Search for the cell housing the specified text and yield its (x, y) center coordinate. 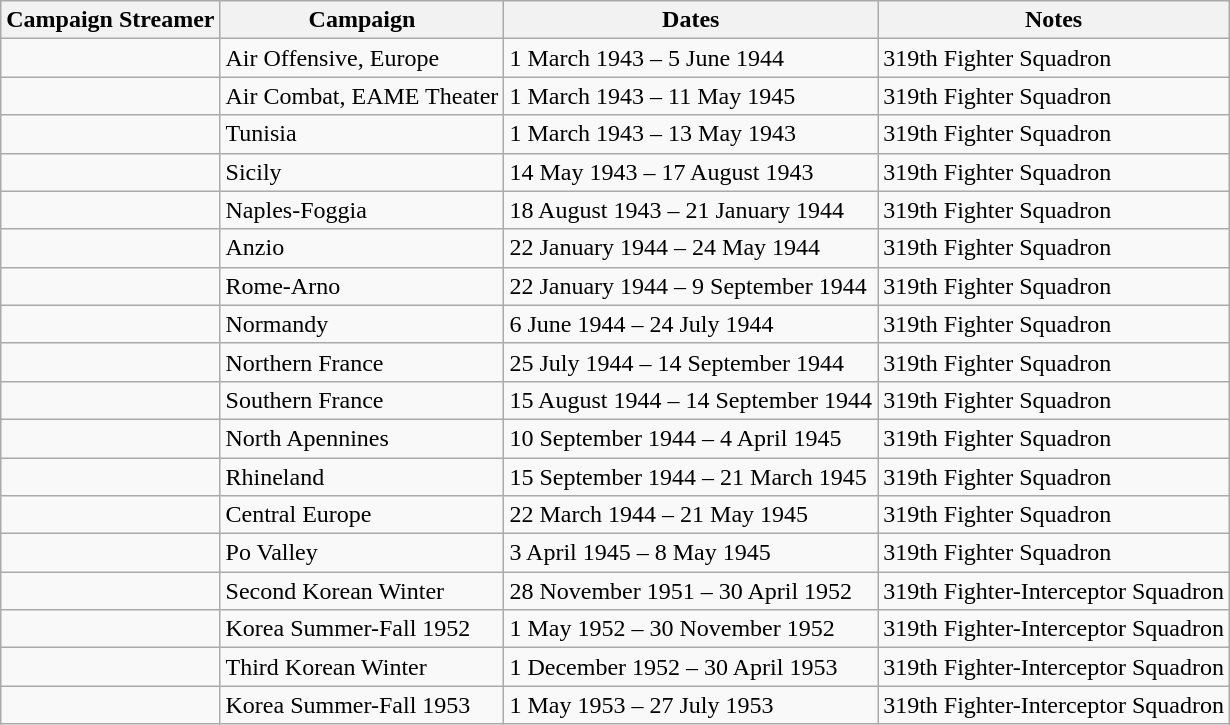
Rome-Arno (362, 286)
Air Offensive, Europe (362, 58)
22 January 1944 – 24 May 1944 (691, 248)
15 September 1944 – 21 March 1945 (691, 477)
Notes (1054, 20)
Campaign (362, 20)
Dates (691, 20)
Southern France (362, 400)
14 May 1943 – 17 August 1943 (691, 172)
Central Europe (362, 515)
6 June 1944 – 24 July 1944 (691, 324)
25 July 1944 – 14 September 1944 (691, 362)
Korea Summer-Fall 1952 (362, 629)
28 November 1951 – 30 April 1952 (691, 591)
18 August 1943 – 21 January 1944 (691, 210)
1 March 1943 – 13 May 1943 (691, 134)
Campaign Streamer (110, 20)
Korea Summer-Fall 1953 (362, 705)
1 December 1952 – 30 April 1953 (691, 667)
Anzio (362, 248)
Normandy (362, 324)
Northern France (362, 362)
10 September 1944 – 4 April 1945 (691, 438)
22 January 1944 – 9 September 1944 (691, 286)
Second Korean Winter (362, 591)
Sicily (362, 172)
22 March 1944 – 21 May 1945 (691, 515)
Third Korean Winter (362, 667)
15 August 1944 – 14 September 1944 (691, 400)
3 April 1945 – 8 May 1945 (691, 553)
1 May 1952 – 30 November 1952 (691, 629)
1 March 1943 – 5 June 1944 (691, 58)
1 March 1943 – 11 May 1945 (691, 96)
Rhineland (362, 477)
1 May 1953 – 27 July 1953 (691, 705)
Naples-Foggia (362, 210)
Tunisia (362, 134)
North Apennines (362, 438)
Air Combat, EAME Theater (362, 96)
Po Valley (362, 553)
